From the cell containing the given text, extract its center point as (x, y) coordinate. 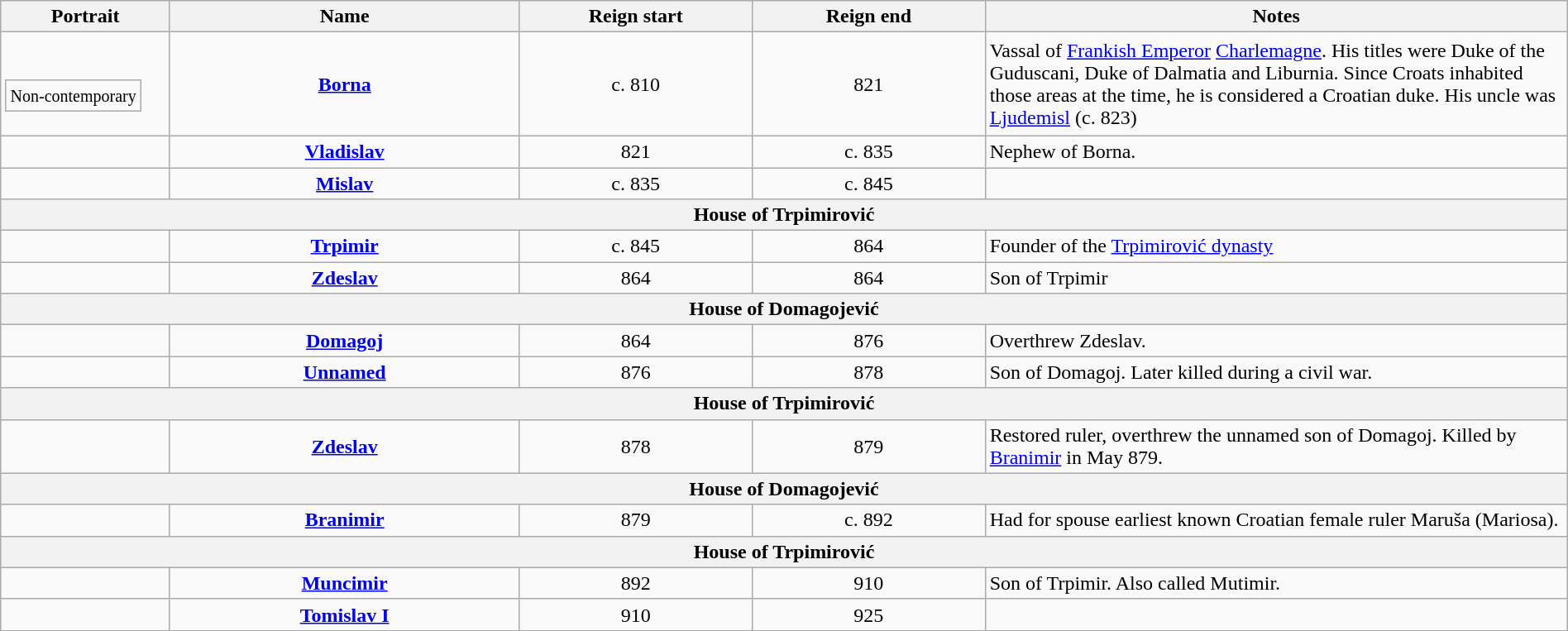
892 (636, 583)
Son of Trpimir. Also called Mutimir. (1276, 583)
Portrait (86, 17)
Had for spouse earliest known Croatian female ruler Maruša (Mariosa). (1276, 520)
Son of Domagoj. Later killed during a civil war. (1276, 372)
Borna (344, 84)
Notes (1276, 17)
925 (869, 614)
Restored ruler, overthrew the unnamed son of Domagoj. Killed by Branimir in May 879. (1276, 447)
Mislav (344, 183)
Muncimir (344, 583)
c. 892 (869, 520)
Trpimir (344, 246)
Reign start (636, 17)
c. 810 (636, 84)
Tomislav I (344, 614)
Unnamed (344, 372)
Domagoj (344, 341)
Reign end (869, 17)
Son of Trpimir (1276, 278)
Branimir (344, 520)
Nephew of Borna. (1276, 151)
Name (344, 17)
Overthrew Zdeslav. (1276, 341)
Founder of the Trpimirović dynasty (1276, 246)
Vladislav (344, 151)
